Capture the cell that displays the provided text and extract its [x, y] central coordinate. 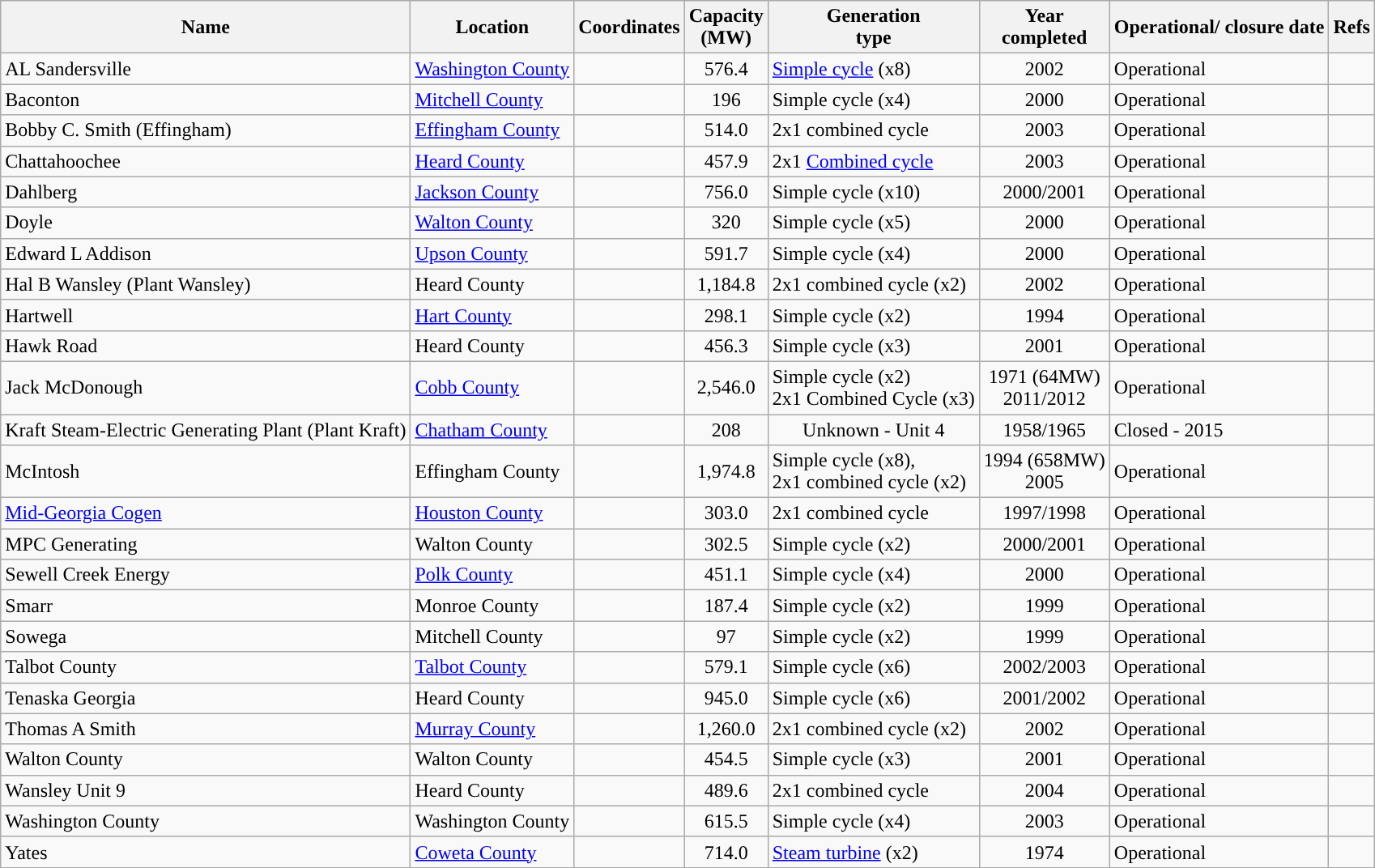
Sewell Creek Energy [206, 575]
Unknown - Unit 4 [873, 430]
Capacity(MW) [726, 28]
AL Sandersville [206, 69]
Coordinates [629, 28]
MPC Generating [206, 544]
Baconton [206, 100]
714.0 [726, 852]
Bobby C. Smith (Effingham) [206, 130]
Chatham County [492, 430]
97 [726, 636]
Dahlberg [206, 192]
1974 [1045, 852]
591.7 [726, 253]
Jack McDonough [206, 387]
Doyle [206, 223]
1997/1998 [1045, 513]
2001/2002 [1045, 698]
945.0 [726, 698]
1971 (64MW)2011/2012 [1045, 387]
Hal B Wansley (Plant Wansley) [206, 284]
Operational/ closure date [1220, 28]
Generationtype [873, 28]
Simple cycle (x2)2x1 Combined Cycle (x3) [873, 387]
456.3 [726, 346]
303.0 [726, 513]
1,260.0 [726, 729]
Thomas A Smith [206, 729]
514.0 [726, 130]
756.0 [726, 192]
Simple cycle (x5) [873, 223]
576.4 [726, 69]
Polk County [492, 575]
Smarr [206, 606]
320 [726, 223]
187.4 [726, 606]
Hawk Road [206, 346]
Upson County [492, 253]
Sowega [206, 636]
2x1 Combined cycle [873, 161]
457.9 [726, 161]
Cobb County [492, 387]
Tenaska Georgia [206, 698]
Yearcompleted [1045, 28]
489.6 [726, 790]
Chattahoochee [206, 161]
Murray County [492, 729]
Mid-Georgia Cogen [206, 513]
Closed - 2015 [1220, 430]
196 [726, 100]
302.5 [726, 544]
Hartwell [206, 315]
1,974.8 [726, 471]
615.5 [726, 821]
1,184.8 [726, 284]
2004 [1045, 790]
Kraft Steam-Electric Generating Plant (Plant Kraft) [206, 430]
Coweta County [492, 852]
454.5 [726, 759]
Yates [206, 852]
Hart County [492, 315]
Simple cycle (x10) [873, 192]
2,546.0 [726, 387]
Simple cycle (x8) [873, 69]
1994 [1045, 315]
2002/2003 [1045, 667]
Edward L Addison [206, 253]
Steam turbine (x2) [873, 852]
Name [206, 28]
Location [492, 28]
McIntosh [206, 471]
298.1 [726, 315]
Refs [1352, 28]
1994 (658MW)2005 [1045, 471]
Wansley Unit 9 [206, 790]
208 [726, 430]
1958/1965 [1045, 430]
579.1 [726, 667]
Monroe County [492, 606]
Jackson County [492, 192]
Houston County [492, 513]
Simple cycle (x8),2x1 combined cycle (x2) [873, 471]
451.1 [726, 575]
